Output the [x, y] coordinate of the center of the cell containing the given text.  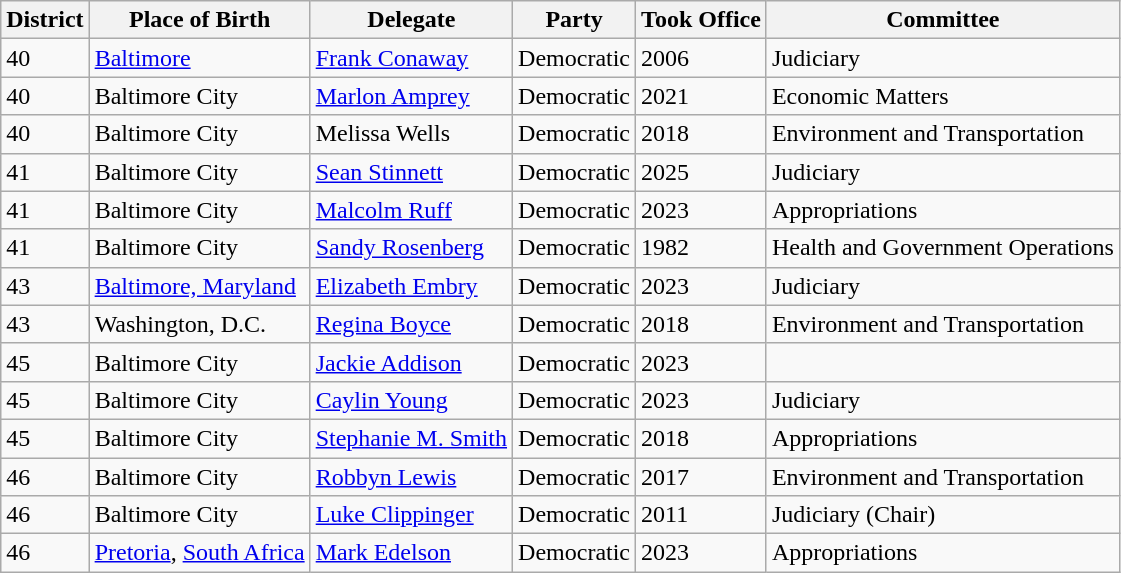
Marlon Amprey [411, 96]
Malcolm Ruff [411, 210]
2025 [702, 172]
Elizabeth Embry [411, 286]
2017 [702, 477]
Sandy Rosenberg [411, 248]
Delegate [411, 20]
Melissa Wells [411, 134]
Luke Clippinger [411, 515]
Economic Matters [942, 96]
2006 [702, 58]
1982 [702, 248]
Frank Conaway [411, 58]
Committee [942, 20]
Jackie Addison [411, 362]
Place of Birth [200, 20]
Washington, D.C. [200, 324]
Regina Boyce [411, 324]
Health and Government Operations [942, 248]
Took Office [702, 20]
Caylin Young [411, 400]
Baltimore [200, 58]
2021 [702, 96]
Party [574, 20]
Robbyn Lewis [411, 477]
Stephanie M. Smith [411, 438]
Baltimore, Maryland [200, 286]
2011 [702, 515]
District [45, 20]
Pretoria, South Africa [200, 553]
Judiciary (Chair) [942, 515]
Sean Stinnett [411, 172]
Mark Edelson [411, 553]
